Return the [x, y] coordinate for the center point of the cell that contains the specified text.  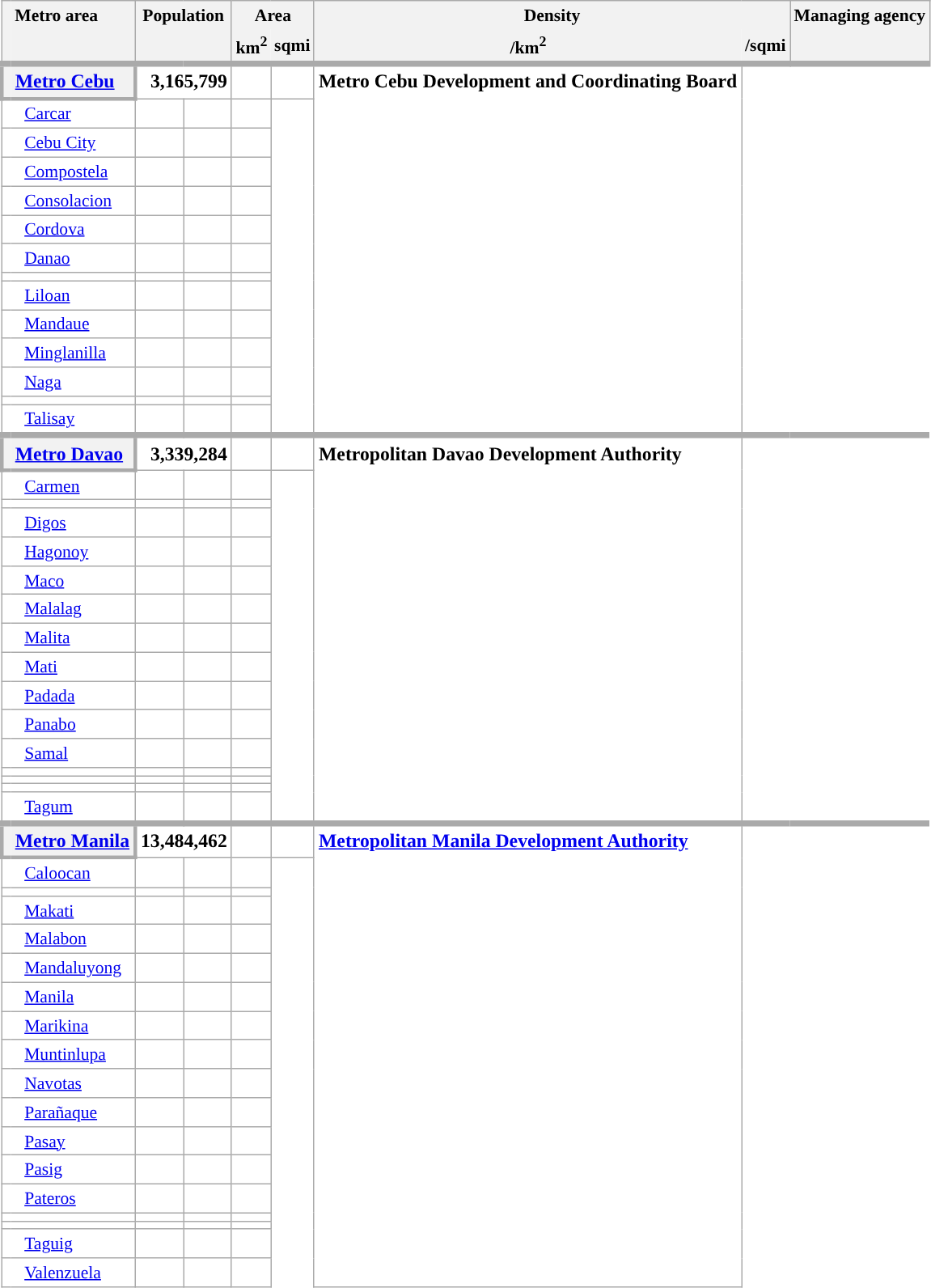
Hagonoy [73, 552]
Manila [73, 998]
/sqmi [766, 47]
km2 [251, 47]
Makati [73, 911]
Caloocan [73, 872]
Density [552, 15]
Malalag [73, 609]
Pateros [73, 1199]
Metropolitan Davao Development Authority [527, 629]
Mati [73, 667]
Taguig [73, 1244]
Metro Cebu [73, 82]
Population [183, 15]
Cebu City [73, 143]
Tagum [73, 807]
Muntinlupa [73, 1055]
Navotas [73, 1083]
Malabon [73, 939]
Naga [73, 382]
13,484,462 [183, 841]
/km2 [527, 47]
Liloan [73, 295]
Metro Davao [73, 453]
Metro Cebu Development and Coordinating Board [527, 251]
Managing agency [859, 15]
Marikina [73, 1026]
Parañaque [73, 1112]
3,339,284 [183, 453]
Metropolitan Manila Development Authority [527, 1055]
Cordova [73, 230]
Mandaue [73, 324]
Compostela [73, 172]
Minglanilla [73, 354]
Samal [73, 753]
Panabo [73, 725]
Danao [73, 259]
Mandaluyong [73, 968]
3,165,799 [183, 82]
Area [273, 15]
Padada [73, 696]
Consolacion [73, 201]
Talisay [73, 421]
Carcar [73, 113]
Maco [73, 581]
Metro area [73, 15]
Valenzuela [73, 1273]
Pasay [73, 1142]
Digos [73, 523]
Malita [73, 638]
Carmen [73, 485]
sqmi [293, 47]
Metro Manila [73, 841]
Pasig [73, 1170]
